Pinpoint the cell where the given text exists, returning its [x, y] midpoint coordinate. 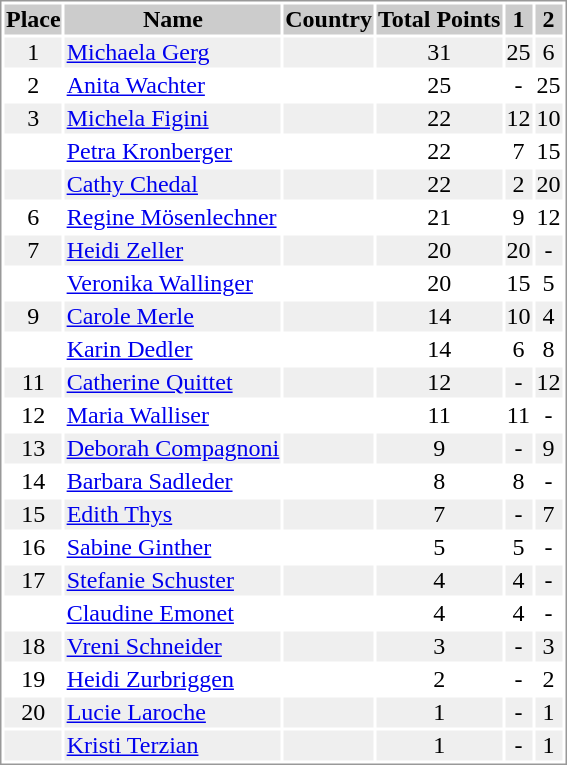
Maria Walliser [173, 415]
Vreni Schneider [173, 647]
Catherine Quittet [173, 383]
Heidi Zurbriggen [173, 679]
Claudine Emonet [173, 613]
31 [438, 53]
Country [329, 19]
Petra Kronberger [173, 151]
Heidi Zeller [173, 251]
18 [33, 647]
Sabine Ginther [173, 547]
17 [33, 581]
Total Points [438, 19]
Carole Merle [173, 317]
16 [33, 547]
Deborah Compagnoni [173, 449]
Regine Mösenlechner [173, 217]
13 [33, 449]
Edith Thys [173, 515]
Place [33, 19]
Stefanie Schuster [173, 581]
21 [438, 217]
Kristi Terzian [173, 745]
Barbara Sadleder [173, 481]
Cathy Chedal [173, 185]
Michaela Gerg [173, 53]
Anita Wachter [173, 85]
Name [173, 19]
Michela Figini [173, 119]
19 [33, 679]
Veronika Wallinger [173, 283]
Lucie Laroche [173, 713]
Karin Dedler [173, 349]
